Locate the cell with the specified text and output its (X, Y) center coordinate. 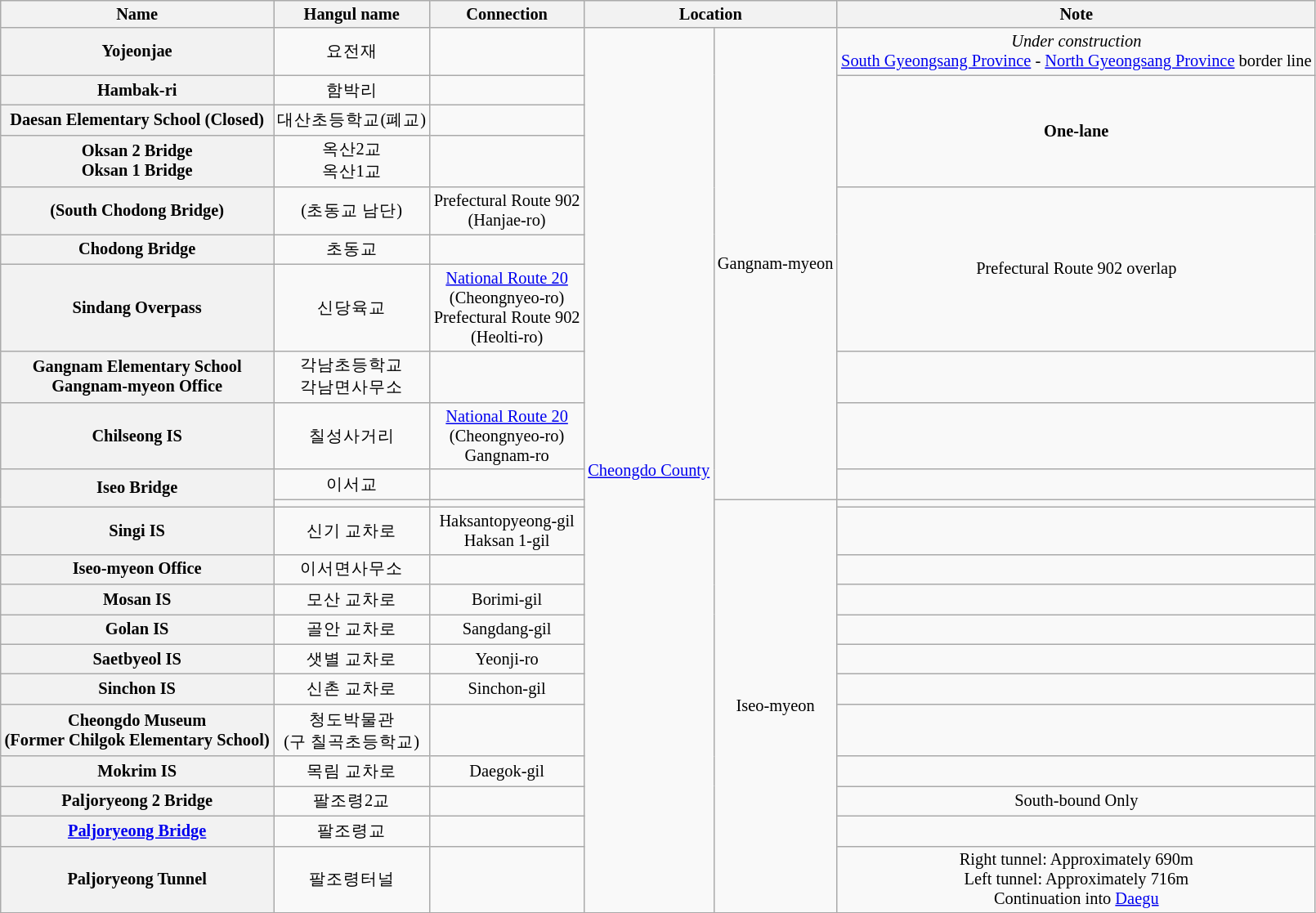
함박리 (351, 90)
Connection (507, 14)
Daegok-gil (507, 772)
Right tunnel: Approximately 690mLeft tunnel: Approximately 716mContinuation into Daegu (1076, 879)
Sangdang-gil (507, 629)
팔조령터널 (351, 879)
Hangul name (351, 14)
Paljoryeong 2 Bridge (137, 801)
Note (1076, 14)
Mokrim IS (137, 772)
Sinchon IS (137, 688)
Name (137, 14)
Paljoryeong Tunnel (137, 879)
칠성사거리 (351, 436)
Iseo-myeon (775, 706)
목림 교차로 (351, 772)
팔조령교 (351, 830)
Paljoryeong Bridge (137, 830)
Location (710, 14)
신기 교차로 (351, 530)
Borimi-gil (507, 600)
Gangnam-myeon (775, 263)
National Route 20(Cheongnyeo-ro)Gangnam-ro (507, 436)
신촌 교차로 (351, 688)
Prefectural Route 902 overlap (1076, 269)
Sinchon-gil (507, 688)
Sindang Overpass (137, 307)
Saetbyeol IS (137, 659)
Cheongdo Museum(Former Chilgok Elementary School) (137, 730)
Singi IS (137, 530)
Golan IS (137, 629)
이서교 (351, 484)
National Route 20(Cheongnyeo-ro)Prefectural Route 902(Heolti-ro) (507, 307)
Under constructionSouth Gyeongsang Province - North Gyeongsang Province border line (1076, 51)
Daesan Elementary School (Closed) (137, 119)
대산초등학교(폐교) (351, 119)
Oksan 2 BridgeOksan 1 Bridge (137, 161)
초동교 (351, 248)
Prefectural Route 902(Hanjae-ro) (507, 211)
옥산2교옥산1교 (351, 161)
Haksantopyeong-gilHaksan 1-gil (507, 530)
One-lane (1076, 131)
Hambak-ri (137, 90)
모산 교차로 (351, 600)
이서면사무소 (351, 569)
Chilseong IS (137, 436)
Mosan IS (137, 600)
Iseo Bridge (137, 488)
Iseo-myeon Office (137, 569)
요전재 (351, 51)
골안 교차로 (351, 629)
South-bound Only (1076, 801)
Chodong Bridge (137, 248)
Cheongdo County (649, 470)
신당육교 (351, 307)
각남초등학교각남면사무소 (351, 377)
청도박물관(구 칠곡초등학교) (351, 730)
Yojeonjae (137, 51)
Yeonji-ro (507, 659)
(초동교 남단) (351, 211)
(South Chodong Bridge) (137, 211)
Gangnam Elementary SchoolGangnam-myeon Office (137, 377)
샛별 교차로 (351, 659)
팔조령2교 (351, 801)
